Determine the (x, y) coordinate at the center of the cell enclosing the given text.  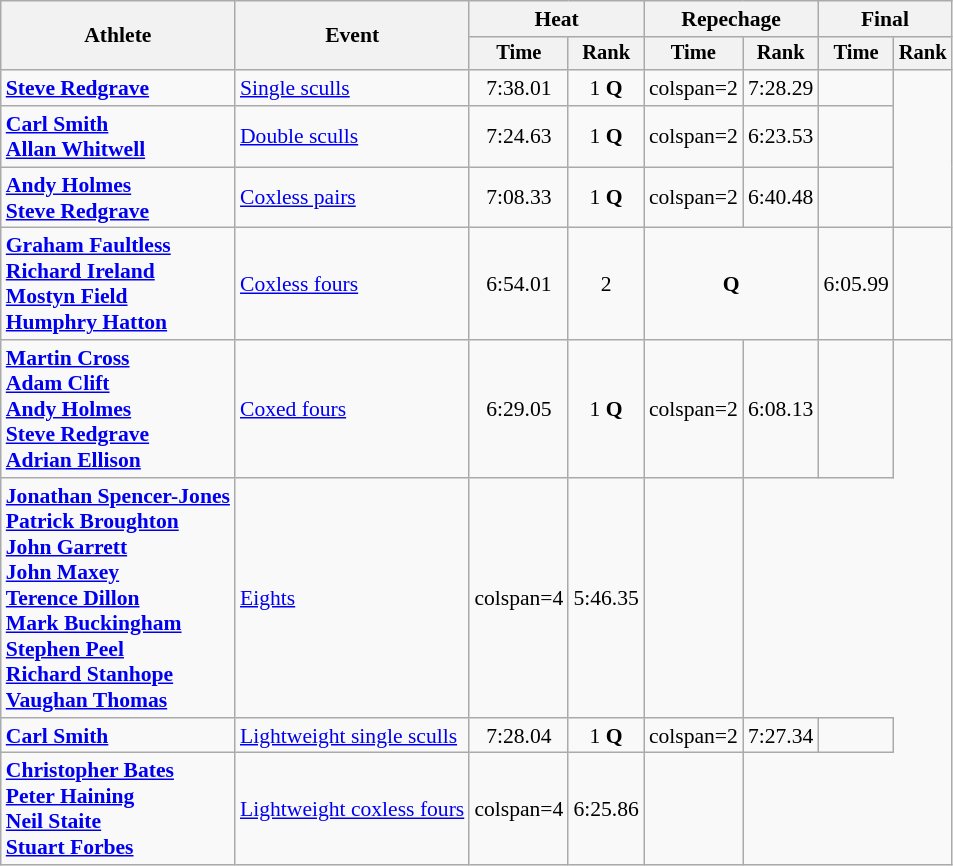
7:27.34 (780, 736)
Carl SmithAllan Whitwell (118, 136)
7:08.33 (518, 198)
7:24.63 (518, 136)
7:38.01 (518, 88)
6:54.01 (518, 284)
Graham FaultlessRichard IrelandMostyn FieldHumphry Hatton (118, 284)
Double sculls (352, 136)
6:05.99 (856, 284)
6:08.13 (780, 409)
Lightweight coxless fours (352, 809)
6:25.86 (606, 809)
Single sculls (352, 88)
6:23.53 (780, 136)
Repechage (732, 19)
7:28.29 (780, 88)
Lightweight single sculls (352, 736)
Jonathan Spencer-JonesPatrick BroughtonJohn GarrettJohn MaxeyTerence DillonMark BuckinghamStephen PeelRichard StanhopeVaughan Thomas (118, 598)
Event (352, 36)
Eights (352, 598)
5:46.35 (606, 598)
Athlete (118, 36)
Coxed fours (352, 409)
Final (884, 19)
Carl Smith (118, 736)
Steve Redgrave (118, 88)
Christopher BatesPeter HainingNeil StaiteStuart Forbes (118, 809)
Coxless fours (352, 284)
Heat (556, 19)
6:29.05 (518, 409)
6:40.48 (780, 198)
7:28.04 (518, 736)
Coxless pairs (352, 198)
Martin CrossAdam CliftAndy HolmesSteve RedgraveAdrian Ellison (118, 409)
Andy HolmesSteve Redgrave (118, 198)
2 (606, 284)
Q (732, 284)
